Provide the (X, Y) coordinate of the cell's center where the given text is located.  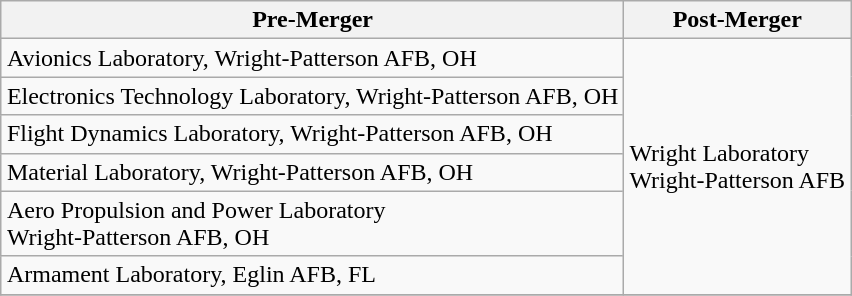
Flight Dynamics Laboratory, Wright-Patterson AFB, OH (312, 134)
Aero Propulsion and Power LaboratoryWright-Patterson AFB, OH (312, 224)
Electronics Technology Laboratory, Wright-Patterson AFB, OH (312, 96)
Material Laboratory, Wright-Patterson AFB, OH (312, 172)
Pre-Merger (312, 20)
Avionics Laboratory, Wright-Patterson AFB, OH (312, 58)
Wright LaboratoryWright-Patterson AFB (738, 166)
Post-Merger (738, 20)
Armament Laboratory, Eglin AFB, FL (312, 275)
